Determine the (X, Y) coordinate at the center of the cell enclosing the given text.  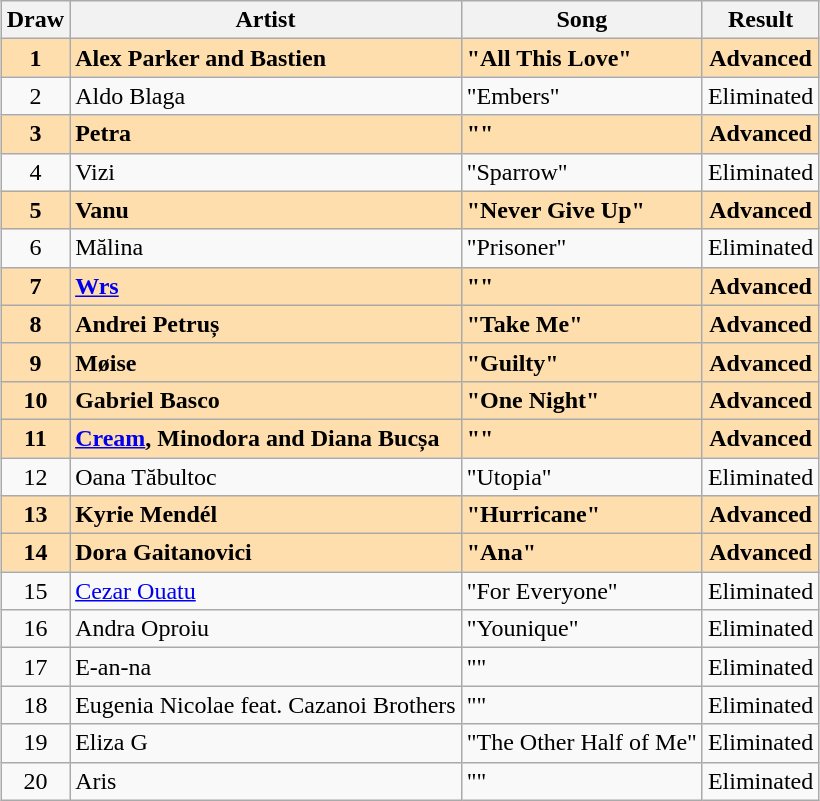
Vanu (266, 210)
15 (35, 591)
Aris (266, 781)
Mălina (266, 248)
Vizi (266, 172)
19 (35, 743)
Kyrie Mendél (266, 515)
20 (35, 781)
2 (35, 96)
16 (35, 629)
"One Night" (582, 400)
"All This Love" (582, 58)
Eugenia Nicolae feat. Cazanoi Brothers (266, 705)
"Hurricane" (582, 515)
Draw (35, 20)
"Never Give Up" (582, 210)
Artist (266, 20)
Cream, Minodora and Diana Bucșa (266, 438)
"Take Me" (582, 324)
"Sparrow" (582, 172)
Oana Tăbultoc (266, 477)
5 (35, 210)
Wrs (266, 286)
7 (35, 286)
6 (35, 248)
Alex Parker and Bastien (266, 58)
17 (35, 667)
14 (35, 553)
3 (35, 134)
"Embers" (582, 96)
"Ana" (582, 553)
10 (35, 400)
4 (35, 172)
Petra (266, 134)
9 (35, 362)
Møise (266, 362)
"Prisoner" (582, 248)
8 (35, 324)
Eliza G (266, 743)
1 (35, 58)
"Guilty" (582, 362)
13 (35, 515)
"For Everyone" (582, 591)
12 (35, 477)
Aldo Blaga (266, 96)
18 (35, 705)
Andra Oproiu (266, 629)
Andrei Petruș (266, 324)
Dora Gaitanovici (266, 553)
"The Other Half of Me" (582, 743)
Cezar Ouatu (266, 591)
Gabriel Basco (266, 400)
"Younique" (582, 629)
Result (760, 20)
11 (35, 438)
E-an-na (266, 667)
"Utopia" (582, 477)
Song (582, 20)
